Scan for the cell matching the given text and deliver its [x, y] coordinate at center. 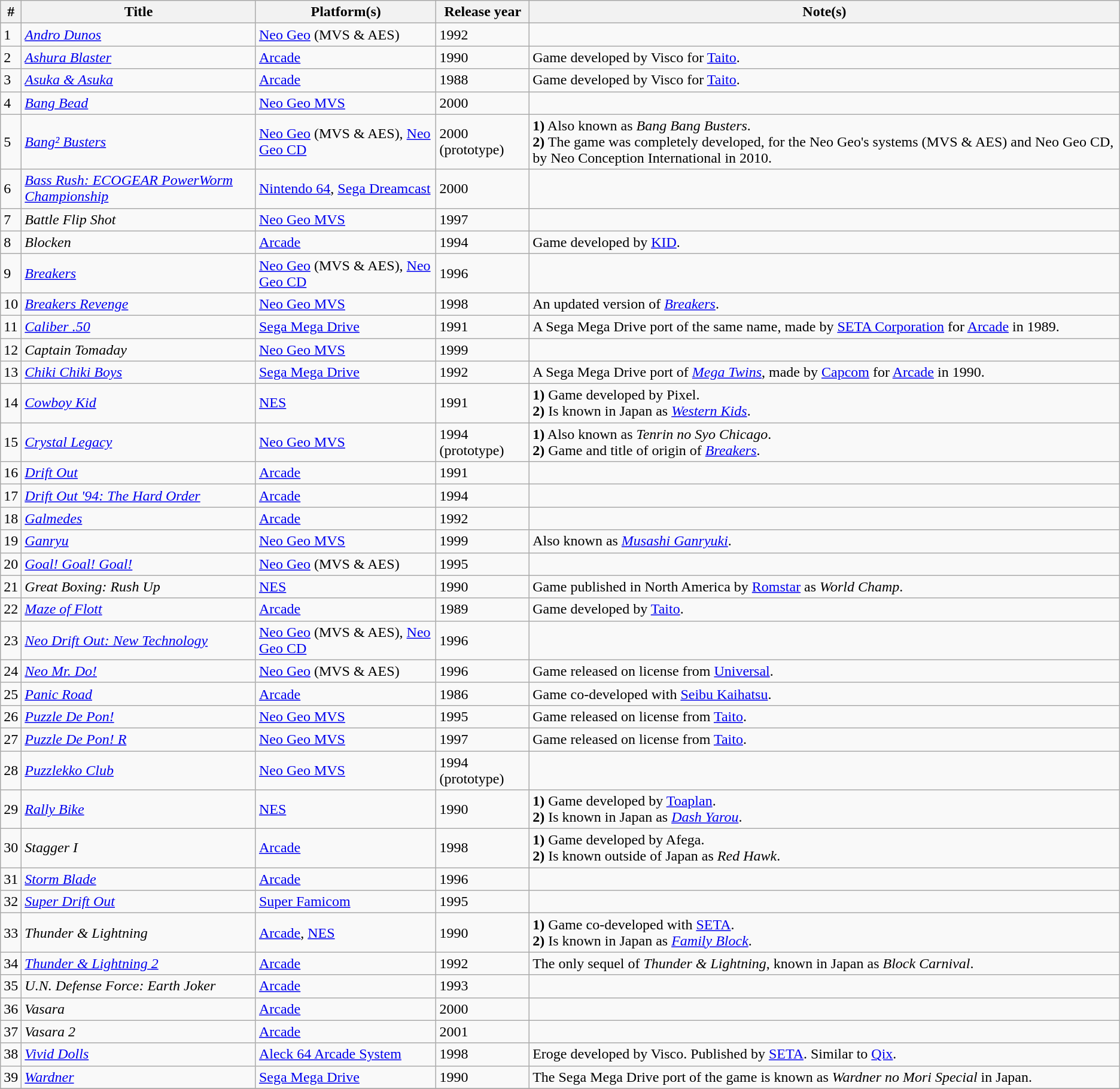
1989 [483, 609]
Also known as Musashi Ganryuki. [824, 541]
11 [11, 327]
Nintendo 64, Sega Dreamcast [346, 189]
Rally Bike [139, 810]
2000 (prototype) [483, 142]
10 [11, 304]
37 [11, 1032]
1986 [483, 694]
Release year [483, 12]
Stagger I [139, 848]
Game released on license from Universal. [824, 671]
Bang² Busters [139, 142]
# [11, 12]
Vasara 2 [139, 1032]
Breakers [139, 273]
23 [11, 640]
Neo Mr. Do! [139, 671]
Maze of Flott [139, 609]
Aleck 64 Arcade System [346, 1054]
Game developed by Taito. [824, 609]
Super Famicom [346, 902]
29 [11, 810]
1988 [483, 80]
33 [11, 933]
Note(s) [824, 12]
Storm Blade [139, 879]
25 [11, 694]
Platform(s) [346, 12]
1) Game co-developed with SETA. 2) Is known in Japan as Family Block. [824, 933]
Wardner [139, 1077]
4 [11, 103]
Great Boxing: Rush Up [139, 587]
Galmedes [139, 518]
Bang Bead [139, 103]
Goal! Goal! Goal! [139, 564]
2001 [483, 1032]
Super Drift Out [139, 902]
24 [11, 671]
1993 [483, 986]
6 [11, 189]
13 [11, 373]
Ashura Blaster [139, 57]
The Sega Mega Drive port of the game is known as Wardner no Mori Special in Japan. [824, 1077]
Breakers Revenge [139, 304]
Asuka & Asuka [139, 80]
Game co-developed with Seibu Kaihatsu. [824, 694]
7 [11, 219]
8 [11, 242]
A Sega Mega Drive port of Mega Twins, made by Capcom for Arcade in 1990. [824, 373]
35 [11, 986]
Puzzle De Pon! R [139, 739]
36 [11, 1009]
9 [11, 273]
Andro Dunos [139, 35]
12 [11, 350]
15 [11, 443]
Neo Drift Out: New Technology [139, 640]
Title [139, 12]
30 [11, 848]
Thunder & Lightning [139, 933]
Thunder & Lightning 2 [139, 963]
Crystal Legacy [139, 443]
Blocken [139, 242]
39 [11, 1077]
Battle Flip Shot [139, 219]
Vasara [139, 1009]
Vivid Dolls [139, 1054]
1) Also known as Tenrin no Syo Chicago. 2) Game and title of origin of Breakers. [824, 443]
19 [11, 541]
U.N. Defense Force: Earth Joker [139, 986]
Game developed by KID. [824, 242]
32 [11, 902]
Cowboy Kid [139, 403]
The only sequel of Thunder & Lightning, known in Japan as Block Carnival. [824, 963]
Arcade, NES [346, 933]
Caliber .50 [139, 327]
Game published in North America by Romstar as World Champ. [824, 587]
20 [11, 564]
5 [11, 142]
Drift Out '94: The Hard Order [139, 496]
Bass Rush: ECOGEAR PowerWorm Championship [139, 189]
Chiki Chiki Boys [139, 373]
1) Game developed by Pixel. 2) Is known in Japan as Western Kids. [824, 403]
27 [11, 739]
Panic Road [139, 694]
1) Game developed by Toaplan. 2) Is known in Japan as Dash Yarou. [824, 810]
Captain Tomaday [139, 350]
22 [11, 609]
1) Game developed by Afega. 2) Is known outside of Japan as Red Hawk. [824, 848]
3 [11, 80]
14 [11, 403]
34 [11, 963]
Ganryu [139, 541]
Puzzle De Pon! [139, 716]
26 [11, 716]
31 [11, 879]
Puzzlekko Club [139, 770]
38 [11, 1054]
2 [11, 57]
17 [11, 496]
16 [11, 473]
Eroge developed by Visco. Published by SETA. Similar to Qix. [824, 1054]
A Sega Mega Drive port of the same name, made by SETA Corporation for Arcade in 1989. [824, 327]
An updated version of Breakers. [824, 304]
28 [11, 770]
1 [11, 35]
Drift Out [139, 473]
18 [11, 518]
21 [11, 587]
